Determine the [X, Y] coordinate at the center of the cell enclosing the given text.  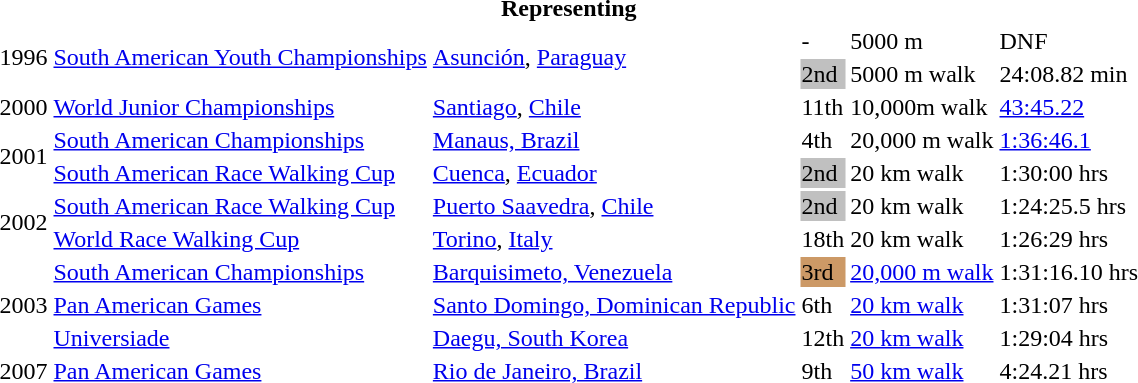
10,000m walk [922, 107]
12th [823, 338]
6th [823, 305]
Barquisimeto, Venezuela [614, 272]
5000 m walk [922, 74]
Santo Domingo, Dominican Republic [614, 305]
3rd [823, 272]
World Junior Championships [240, 107]
5000 m [922, 41]
South American Youth Championships [240, 58]
Asunción, Paraguay [614, 58]
- [823, 41]
11th [823, 107]
Universiade [240, 338]
18th [823, 239]
Daegu, South Korea [614, 338]
Manaus, Brazil [614, 140]
Torino, Italy [614, 239]
World Race Walking Cup [240, 239]
Cuenca, Ecuador [614, 173]
Puerto Saavedra, Chile [614, 206]
Pan American Games [240, 305]
4th [823, 140]
Santiago, Chile [614, 107]
